Find where the given text appears and provide that cell's center as [x, y] coordinate. 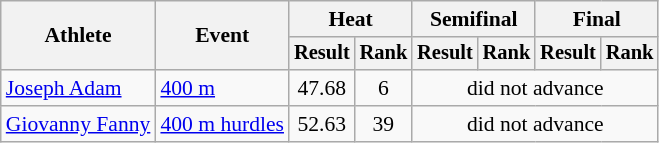
Giovanny Fanny [78, 124]
Final [596, 19]
Heat [350, 19]
Event [222, 36]
6 [384, 88]
400 m [222, 88]
39 [384, 124]
Athlete [78, 36]
Joseph Adam [78, 88]
400 m hurdles [222, 124]
Semifinal [474, 19]
52.63 [322, 124]
47.68 [322, 88]
